Return [X, Y] of the center of cell containing provided text 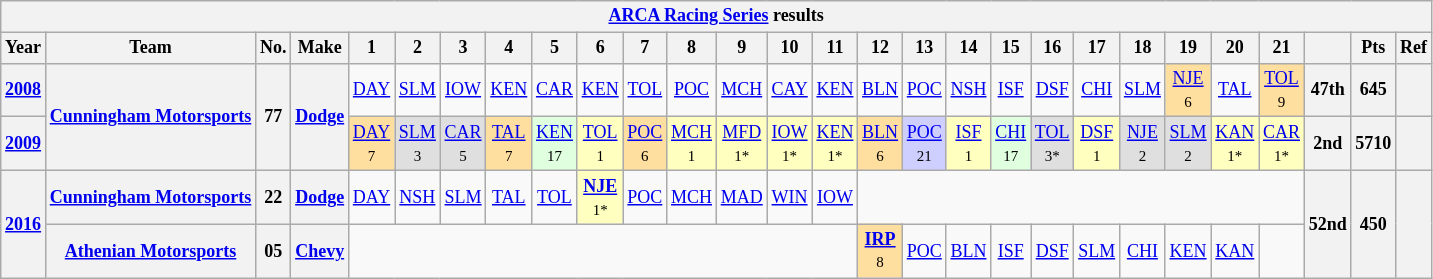
Chevy [320, 251]
3 [463, 48]
8 [692, 48]
22 [274, 197]
Pts [1374, 48]
7 [645, 48]
DSF1 [1097, 144]
POC6 [645, 144]
2016 [24, 224]
POC21 [924, 144]
ISF1 [968, 144]
CAR5 [463, 144]
Team [150, 48]
5 [555, 48]
14 [968, 48]
1 [371, 48]
TOL3* [1052, 144]
IRP8 [880, 251]
TOL1 [600, 144]
Athenian Motorsports [150, 251]
4 [509, 48]
KAN [1235, 251]
ARCA Racing Series results [716, 16]
CHI17 [1011, 144]
MAD [742, 197]
12 [880, 48]
SLM3 [418, 144]
IOW1* [790, 144]
MFD1* [742, 144]
WIN [790, 197]
2nd [1328, 144]
77 [274, 116]
KAN1* [1235, 144]
BLN6 [880, 144]
MCH1 [692, 144]
16 [1052, 48]
2 [418, 48]
21 [1282, 48]
10 [790, 48]
6 [600, 48]
15 [1011, 48]
NJE2 [1143, 144]
52nd [1328, 224]
11 [835, 48]
CAR1* [1282, 144]
450 [1374, 224]
13 [924, 48]
Year [24, 48]
SLM2 [1188, 144]
5710 [1374, 144]
KEN17 [555, 144]
DAY7 [371, 144]
19 [1188, 48]
Make [320, 48]
CAY [790, 90]
47th [1328, 90]
TAL7 [509, 144]
TOL9 [1282, 90]
645 [1374, 90]
Ref [1414, 48]
05 [274, 251]
2008 [24, 90]
No. [274, 48]
CAR [555, 90]
17 [1097, 48]
2009 [24, 144]
18 [1143, 48]
NJE1* [600, 197]
KEN1* [835, 144]
20 [1235, 48]
9 [742, 48]
NJE6 [1188, 90]
